Extract the [X, Y] coordinate from the center of the cell holding the provided text.  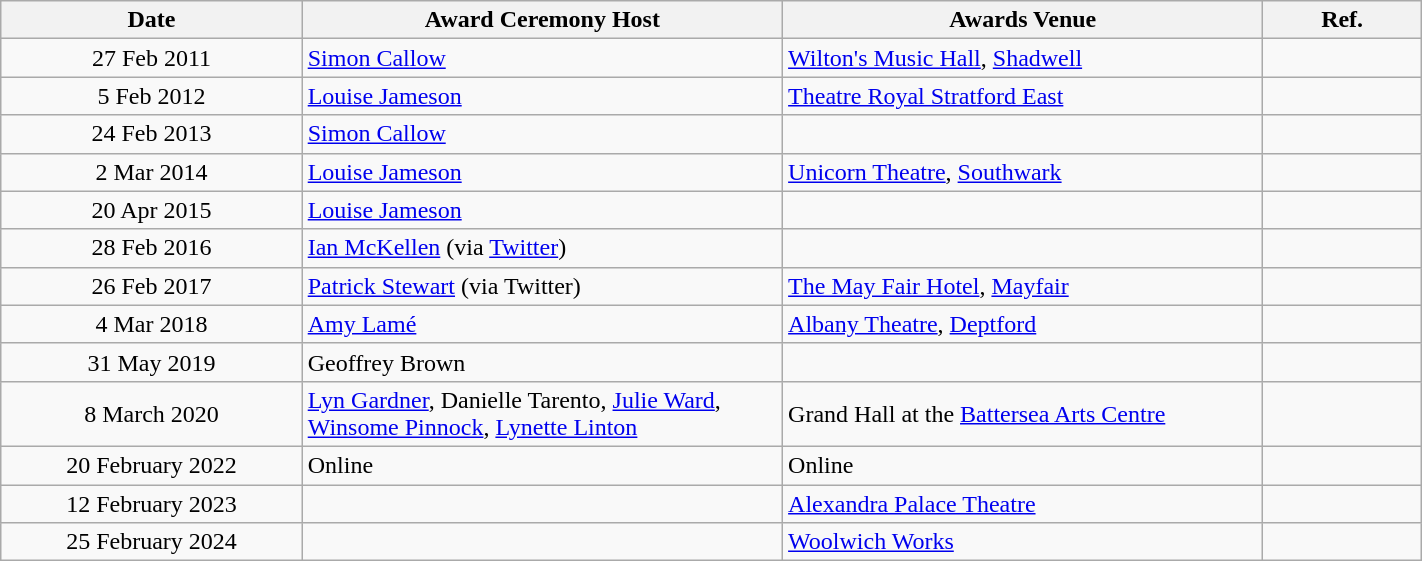
24 Feb 2013 [152, 134]
12 February 2023 [152, 503]
28 Feb 2016 [152, 248]
25 February 2024 [152, 542]
Date [152, 20]
20 February 2022 [152, 465]
26 Feb 2017 [152, 286]
Wilton's Music Hall, Shadwell [1023, 58]
Woolwich Works [1023, 542]
20 Apr 2015 [152, 210]
2 Mar 2014 [152, 172]
Awards Venue [1023, 20]
Grand Hall at the Battersea Arts Centre [1023, 414]
Unicorn Theatre, Southwark [1023, 172]
Geoffrey Brown [542, 362]
Amy Lamé [542, 324]
Theatre Royal Stratford East [1023, 96]
4 Mar 2018 [152, 324]
Ref. [1342, 20]
Lyn Gardner, Danielle Tarento, Julie Ward, Winsome Pinnock, Lynette Linton [542, 414]
Patrick Stewart (via Twitter) [542, 286]
Alexandra Palace Theatre [1023, 503]
Award Ceremony Host [542, 20]
8 March 2020 [152, 414]
31 May 2019 [152, 362]
Ian McKellen (via Twitter) [542, 248]
Albany Theatre, Deptford [1023, 324]
27 Feb 2011 [152, 58]
The May Fair Hotel, Mayfair [1023, 286]
5 Feb 2012 [152, 96]
